Find where the given text appears and provide that cell's center as (x, y) coordinate. 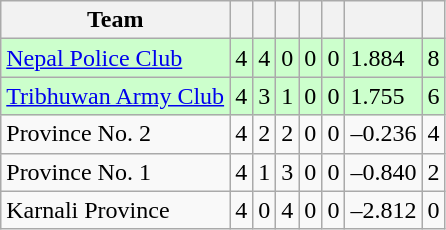
Tribhuwan Army Club (116, 96)
1.755 (384, 96)
1.884 (384, 58)
6 (434, 96)
Province No. 1 (116, 172)
Province No. 2 (116, 134)
–2.812 (384, 210)
Karnali Province (116, 210)
Team (116, 20)
8 (434, 58)
–0.236 (384, 134)
–0.840 (384, 172)
Nepal Police Club (116, 58)
